Return the [X, Y] coordinate for the center point of the cell that contains the specified text.  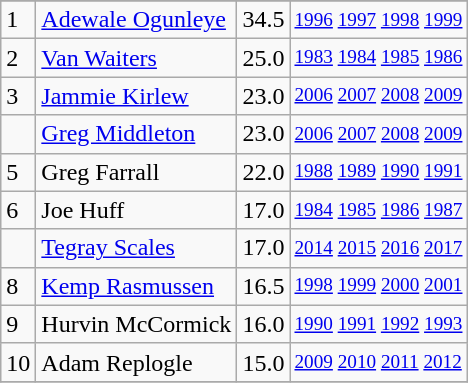
Hurvin McCormick [136, 324]
1983 1984 1985 1986 [378, 58]
34.5 [264, 20]
2009 2010 2011 2012 [378, 362]
1984 1985 1986 1987 [378, 210]
Adewale Ogunleye [136, 20]
2014 2015 2016 2017 [378, 248]
2 [18, 58]
Joe Huff [136, 210]
Kemp Rasmussen [136, 286]
5 [18, 172]
16.5 [264, 286]
3 [18, 96]
Van Waiters [136, 58]
Greg Farrall [136, 172]
1990 1991 1992 1993 [378, 324]
1 [18, 20]
22.0 [264, 172]
6 [18, 210]
Adam Replogle [136, 362]
Tegray Scales [136, 248]
9 [18, 324]
1996 1997 1998 1999 [378, 20]
1998 1999 2000 2001 [378, 286]
15.0 [264, 362]
Jammie Kirlew [136, 96]
Greg Middleton [136, 134]
1988 1989 1990 1991 [378, 172]
10 [18, 362]
16.0 [264, 324]
25.0 [264, 58]
8 [18, 286]
